Extract the [X, Y] coordinate from the center of the cell holding the provided text.  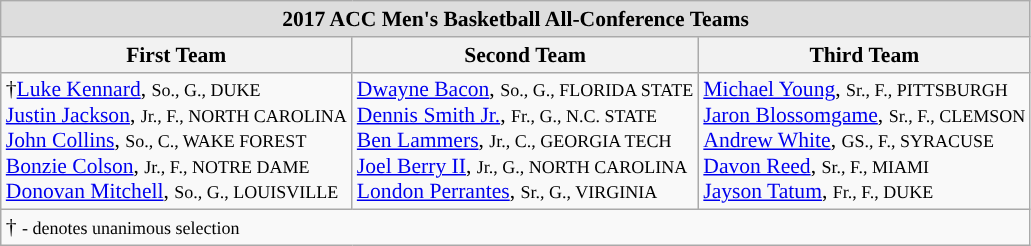
2017 ACC Men's Basketball All-Conference Teams [516, 19]
Second Team [525, 55]
First Team [176, 55]
† - denotes unanimous selection [516, 228]
Third Team [864, 55]
